Extract the (X, Y) coordinate from the center of the cell holding the provided text.  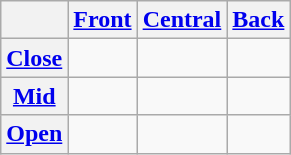
Central (182, 20)
Front (102, 20)
Back (258, 20)
Close (34, 58)
Open (34, 134)
Mid (34, 96)
